Determine the (x, y) coordinate at the center of the cell enclosing the given text.  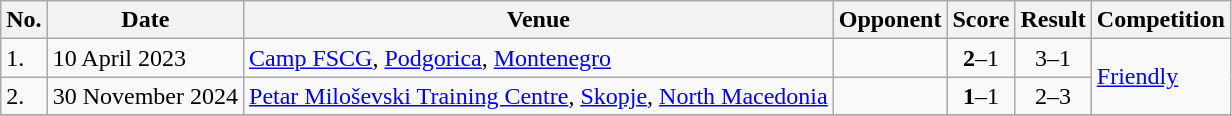
Venue (539, 20)
Result (1053, 20)
Score (981, 20)
2–1 (981, 58)
3–1 (1053, 58)
Opponent (890, 20)
2. (24, 96)
Friendly (1160, 77)
1–1 (981, 96)
30 November 2024 (145, 96)
Competition (1160, 20)
2–3 (1053, 96)
No. (24, 20)
Date (145, 20)
10 April 2023 (145, 58)
1. (24, 58)
Petar Miloševski Training Centre, Skopje, North Macedonia (539, 96)
Camp FSCG, Podgorica, Montenegro (539, 58)
